Capture the cell that displays the provided text and extract its (x, y) central coordinate. 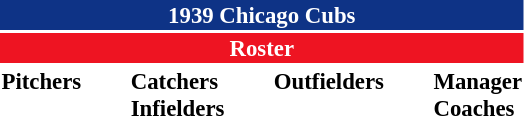
1939 Chicago Cubs (262, 15)
Roster (262, 48)
